Determine the (X, Y) coordinate at the center of the cell enclosing the given text.  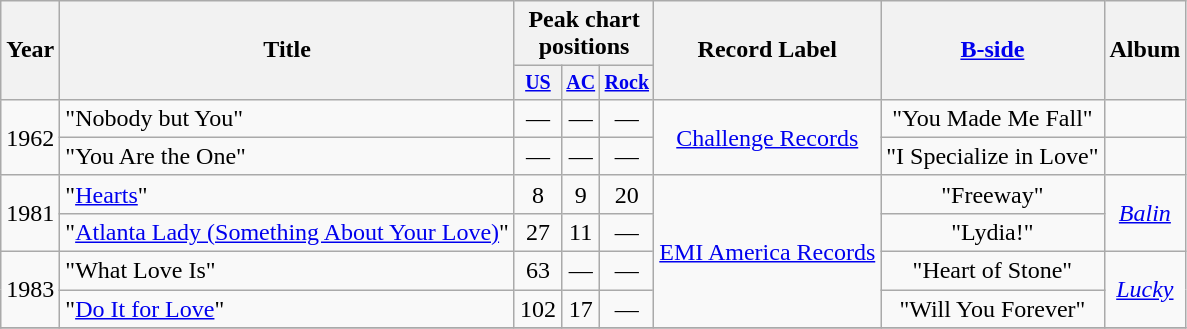
17 (580, 309)
102 (538, 309)
20 (627, 194)
27 (538, 232)
Challenge Records (768, 137)
"Lydia!" (992, 232)
63 (538, 271)
"Do It for Love" (288, 309)
Peak chartpositions (584, 34)
Rock (627, 82)
"I Specialize in Love" (992, 156)
"Freeway" (992, 194)
Album (1145, 50)
"Atlanta Lady (Something About Your Love)" (288, 232)
1981 (30, 213)
Year (30, 50)
"You Are the One" (288, 156)
Title (288, 50)
"Will You Forever" (992, 309)
"Heart of Stone" (992, 271)
Balin (1145, 213)
"You Made Me Fall" (992, 118)
"What Love Is" (288, 271)
9 (580, 194)
AC (580, 82)
11 (580, 232)
1962 (30, 137)
"Nobody but You" (288, 118)
Record Label (768, 50)
B-side (992, 50)
8 (538, 194)
EMI America Records (768, 251)
1983 (30, 290)
US (538, 82)
"Hearts" (288, 194)
Lucky (1145, 290)
